Capture the cell that displays the provided text and extract its (x, y) central coordinate. 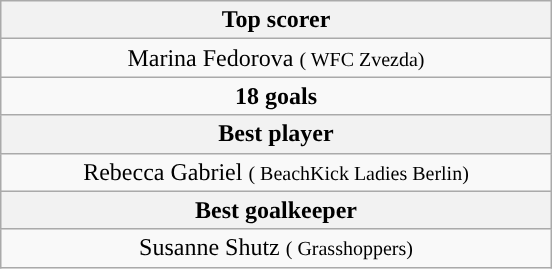
Best player (276, 134)
Best goalkeeper (276, 210)
18 goals (276, 96)
Rebecca Gabriel ( BeachKick Ladies Berlin) (276, 172)
Marina Fedorova ( WFC Zvezda) (276, 58)
Susanne Shutz ( Grasshoppers) (276, 248)
Top scorer (276, 20)
